Return [x, y] of the center of cell containing provided text 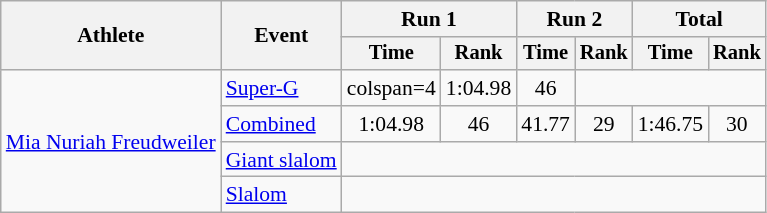
colspan=4 [392, 88]
29 [604, 124]
Athlete [111, 36]
41.77 [546, 124]
Giant slalom [282, 160]
Slalom [282, 195]
Super-G [282, 88]
Run 1 [430, 19]
Event [282, 36]
Total [700, 19]
30 [737, 124]
Run 2 [574, 19]
1:46.75 [670, 124]
Mia Nuriah Freudweiler [111, 141]
Combined [282, 124]
